Identify which cell holds the provided text, then report its (X, Y) central coordinate. 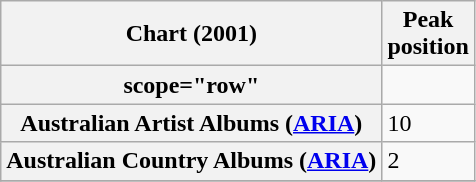
Australian Artist Albums (ARIA) (192, 123)
10 (428, 123)
scope="row" (192, 85)
2 (428, 161)
Australian Country Albums (ARIA) (192, 161)
Peakposition (428, 34)
Chart (2001) (192, 34)
